Pinpoint the cell where the given text exists, returning its (x, y) midpoint coordinate. 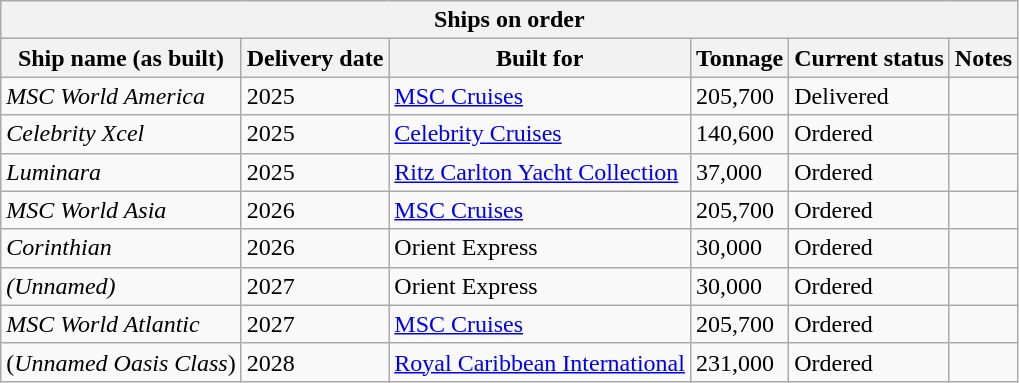
Delivery date (315, 58)
(Unnamed) (121, 286)
Ships on order (510, 20)
Delivered (870, 96)
(Unnamed Oasis Class) (121, 362)
140,600 (739, 134)
MSC World America (121, 96)
Celebrity Xcel (121, 134)
MSC World Asia (121, 210)
2028 (315, 362)
Ship name (as built) (121, 58)
Tonnage (739, 58)
Luminara (121, 172)
Royal Caribbean International (540, 362)
37,000 (739, 172)
Ritz Carlton Yacht Collection (540, 172)
Built for (540, 58)
Celebrity Cruises (540, 134)
231,000 (739, 362)
MSC World Atlantic (121, 324)
Notes (983, 58)
Current status (870, 58)
Corinthian (121, 248)
